Output the [x, y] coordinate of the center of the cell containing the given text.  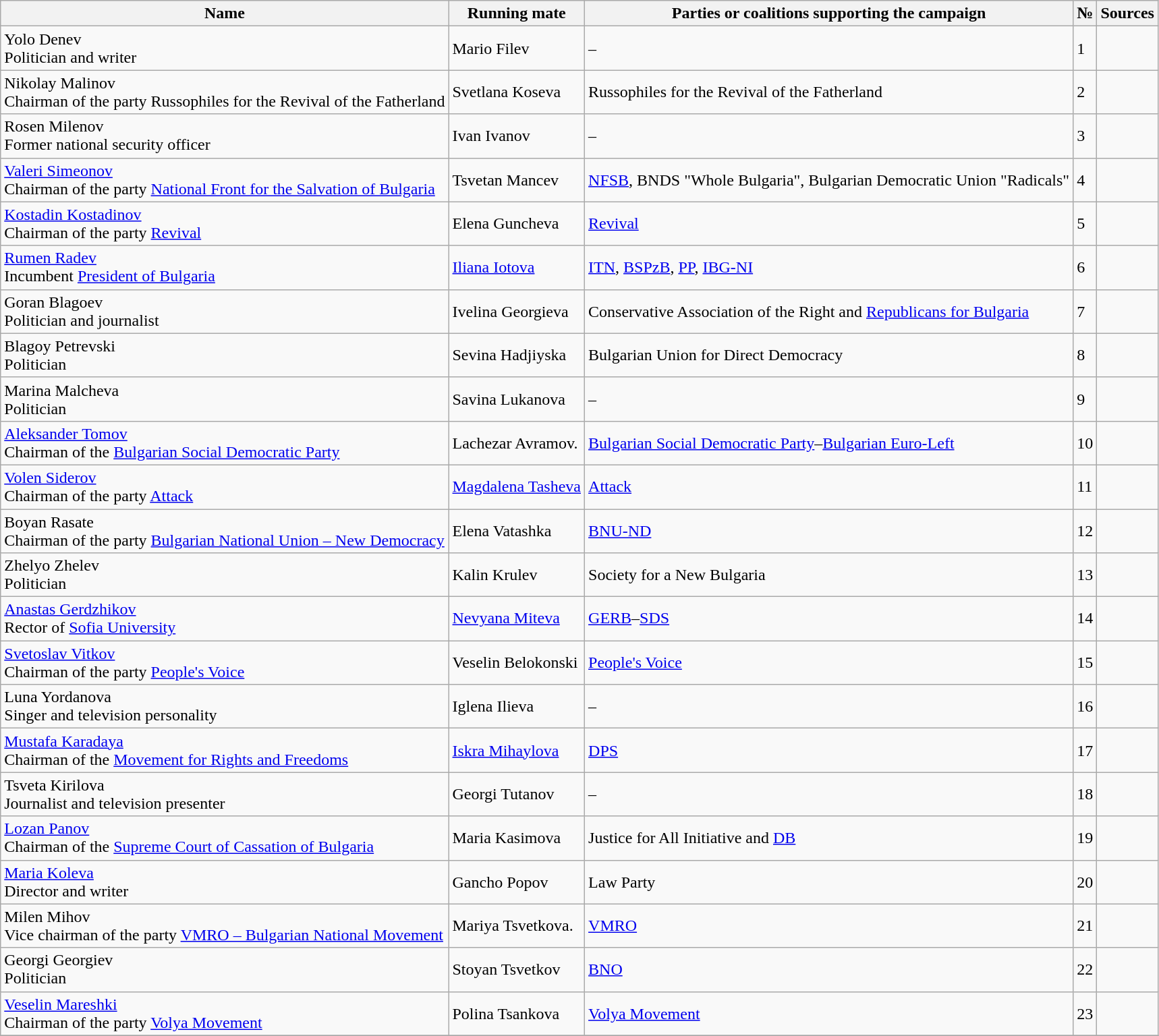
Marina MalchevaPolitician [225, 399]
9 [1085, 399]
Rumen RadevIncumbent President of Bulgaria [225, 267]
Russophiles for the Revival of the Fatherland [829, 92]
Yolo DenevPolitician and writer [225, 49]
Valeri SimeonovChairman of the party National Front for the Salvation of Bulgaria [225, 179]
2 [1085, 92]
Lachezar Avramov. [517, 442]
Iglena Ilieva [517, 707]
Iliana Iotova [517, 267]
Blagoy PetrevskiPolitician [225, 355]
BNU-ND [829, 530]
Bulgarian Union for Direct Democracy [829, 355]
NFSB, BNDS "Whole Bulgaria", Bulgarian Democratic Union "Radicals" [829, 179]
Maria KolevaDirector and writer [225, 882]
Zhelyo ZhelevPolitician [225, 575]
Kostadin KostadinovChairman of the party Revival [225, 224]
Gancho Popov [517, 882]
People's Voice [829, 662]
Stoyan Tsvetkov [517, 970]
Sevina Hadjiyska [517, 355]
Savina Lukanova [517, 399]
22 [1085, 970]
Ivan Ivanov [517, 136]
Svetoslav VitkovChairman of the party People's Voice [225, 662]
Nikolay MalinovChairman of the party Russophiles for the Revival of the Fatherland [225, 92]
Attack [829, 487]
Svetlana Koseva [517, 92]
Goran BlagoevPolitician and journalist [225, 312]
18 [1085, 795]
Nevyana Miteva [517, 619]
BNO [829, 970]
15 [1085, 662]
Law Party [829, 882]
6 [1085, 267]
Elena Vatashka [517, 530]
19 [1085, 838]
Maria Kasimova [517, 838]
5 [1085, 224]
Aleksander TomovChairman of the Bulgarian Social Democratic Party [225, 442]
10 [1085, 442]
Luna YordanovaSinger and television personality [225, 707]
16 [1085, 707]
Tsvetan Mancev [517, 179]
13 [1085, 575]
Volya Movement [829, 1013]
7 [1085, 312]
Running mate [517, 13]
Bulgarian Social Democratic Party–Bulgarian Euro-Left [829, 442]
Name [225, 13]
Georgi GeorgievPolitician [225, 970]
Sources [1128, 13]
12 [1085, 530]
VMRO [829, 925]
4 [1085, 179]
11 [1085, 487]
Kalin Krulev [517, 575]
Polina Tsankova [517, 1013]
8 [1085, 355]
Rosen MilenovFormer national security officer [225, 136]
Iskra Mihaylova [517, 750]
Society for a New Bulgaria [829, 575]
Magdalena Tasheva [517, 487]
Boyan RasateChairman of the party Bulgarian National Union – New Democracy [225, 530]
Conservative Association of the Right and Republicans for Bulgaria [829, 312]
17 [1085, 750]
3 [1085, 136]
ITN, BSPzB, PP, IBG-NI [829, 267]
20 [1085, 882]
Mariya Tsvetkova. [517, 925]
Veselin MareshkiChairman of the party Volya Movement [225, 1013]
Georgi Tutanov [517, 795]
Anastas GerdzhikovRector of Sofia University [225, 619]
Elena Guncheva [517, 224]
Veselin Belokonski [517, 662]
Justice for All Initiative and DB [829, 838]
Revival [829, 224]
Mario Filev [517, 49]
14 [1085, 619]
DPS [829, 750]
№ [1085, 13]
Ivelina Georgieva [517, 312]
1 [1085, 49]
23 [1085, 1013]
GERB–SDS [829, 619]
Milen MihovVice chairman of the party VMRO – Bulgarian National Movement [225, 925]
Mustafa KaradayaChairman of the Movement for Rights and Freedoms [225, 750]
Volen SiderovChairman of the party Attack [225, 487]
Parties or coalitions supporting the campaign [829, 13]
Lozan PanovChairman of the Supreme Court of Cassation of Bulgaria [225, 838]
21 [1085, 925]
Tsveta KirilovaJournalist and television presenter [225, 795]
